Determine the (X, Y) coordinate at the center of the cell enclosing the given text.  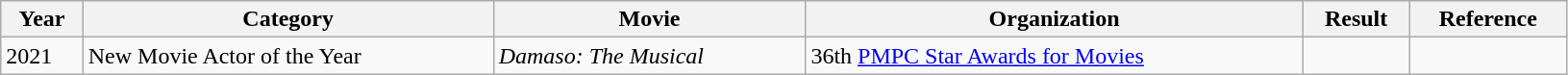
Year (42, 19)
Damaso: The Musical (650, 56)
Category (288, 19)
2021 (42, 56)
Reference (1488, 19)
Result (1356, 19)
36th PMPC Star Awards for Movies (1054, 56)
Movie (650, 19)
Organization (1054, 19)
New Movie Actor of the Year (288, 56)
